Identify which cell holds the provided text, then report its (X, Y) central coordinate. 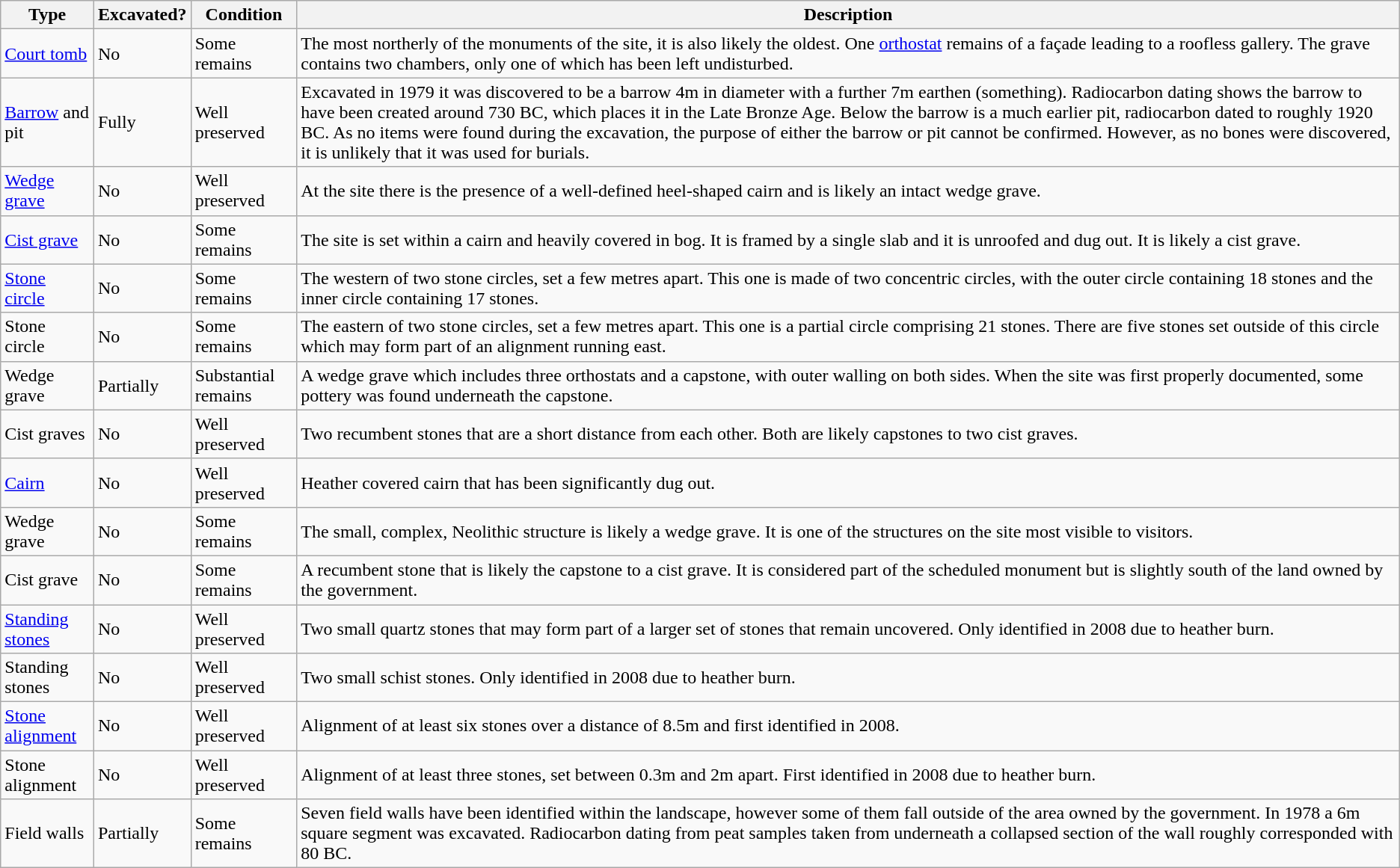
Excavated? (142, 15)
At the site there is the presence of a well-defined heel-shaped cairn and is likely an intact wedge grave. (848, 191)
The small, complex, Neolithic structure is likely a wedge grave. It is one of the structures on the site most visible to visitors. (848, 531)
Description (848, 15)
Alignment of at least six stones over a distance of 8.5m and first identified in 2008. (848, 727)
Alignment of at least three stones, set between 0.3m and 2m apart. First identified in 2008 due to heather burn. (848, 775)
Cairn (48, 483)
Field walls (48, 834)
Two recumbent stones that are a short distance from each other. Both are likely capstones to two cist graves. (848, 434)
Condition (244, 15)
Substantial remains (244, 386)
The site is set within a cairn and heavily covered in bog. It is framed by a single slab and it is unroofed and dug out. It is likely a cist grave. (848, 239)
Fully (142, 123)
Heather covered cairn that has been significantly dug out. (848, 483)
Two small schist stones. Only identified in 2008 due to heather burn. (848, 677)
Court tomb (48, 54)
Barrow and pit (48, 123)
Cist graves (48, 434)
Two small quartz stones that may form part of a larger set of stones that remain uncovered. Only identified in 2008 due to heather burn. (848, 628)
Type (48, 15)
